Locate the cell with the specified text and output its [X, Y] center coordinate. 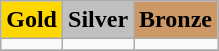
Gold [32, 20]
Bronze [176, 20]
Silver [98, 20]
